Return [x, y] of the center of cell containing provided text 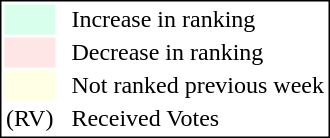
(RV) [29, 119]
Not ranked previous week [198, 85]
Decrease in ranking [198, 53]
Received Votes [198, 119]
Increase in ranking [198, 19]
